Extract the (X, Y) coordinate from the center of the cell holding the provided text.  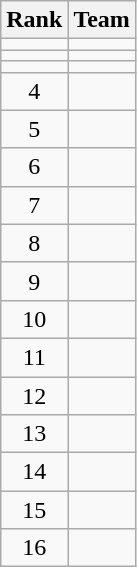
9 (34, 281)
12 (34, 395)
14 (34, 472)
16 (34, 548)
4 (34, 91)
6 (34, 167)
Rank (34, 20)
7 (34, 205)
13 (34, 434)
5 (34, 129)
8 (34, 243)
Team (102, 20)
15 (34, 510)
10 (34, 319)
11 (34, 357)
